Capture the cell that displays the provided text and extract its (x, y) central coordinate. 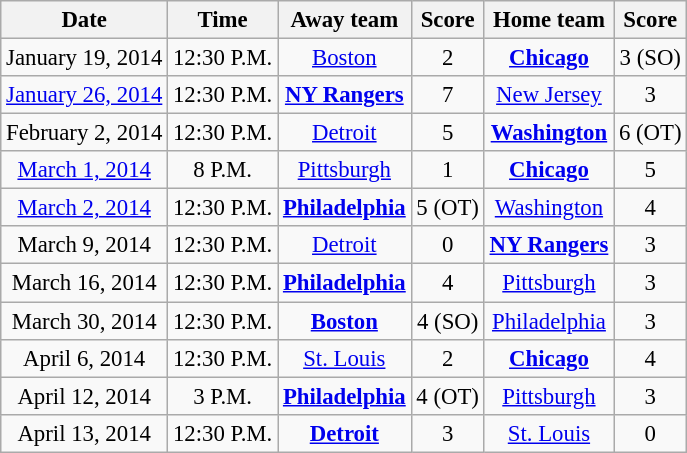
Date (84, 20)
Home team (548, 20)
4 (OT) (448, 396)
Away team (344, 20)
March 9, 2014 (84, 245)
March 30, 2014 (84, 321)
Time (223, 20)
6 (OT) (650, 133)
8 P.M. (223, 170)
January 19, 2014 (84, 58)
3 P.M. (223, 396)
March 1, 2014 (84, 170)
April 6, 2014 (84, 358)
5 (OT) (448, 208)
April 12, 2014 (84, 396)
3 (SO) (650, 58)
February 2, 2014 (84, 133)
New Jersey (548, 95)
4 (SO) (448, 321)
7 (448, 95)
January 26, 2014 (84, 95)
March 2, 2014 (84, 208)
1 (448, 170)
April 13, 2014 (84, 433)
March 16, 2014 (84, 283)
